Pinpoint the cell where the given text exists, returning its (x, y) midpoint coordinate. 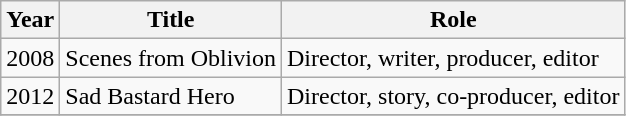
Scenes from Oblivion (171, 58)
Title (171, 20)
2012 (30, 96)
Role (454, 20)
Director, story, co-producer, editor (454, 96)
Director, writer, producer, editor (454, 58)
Year (30, 20)
2008 (30, 58)
Sad Bastard Hero (171, 96)
